Return [X, Y] of the center of cell containing provided text 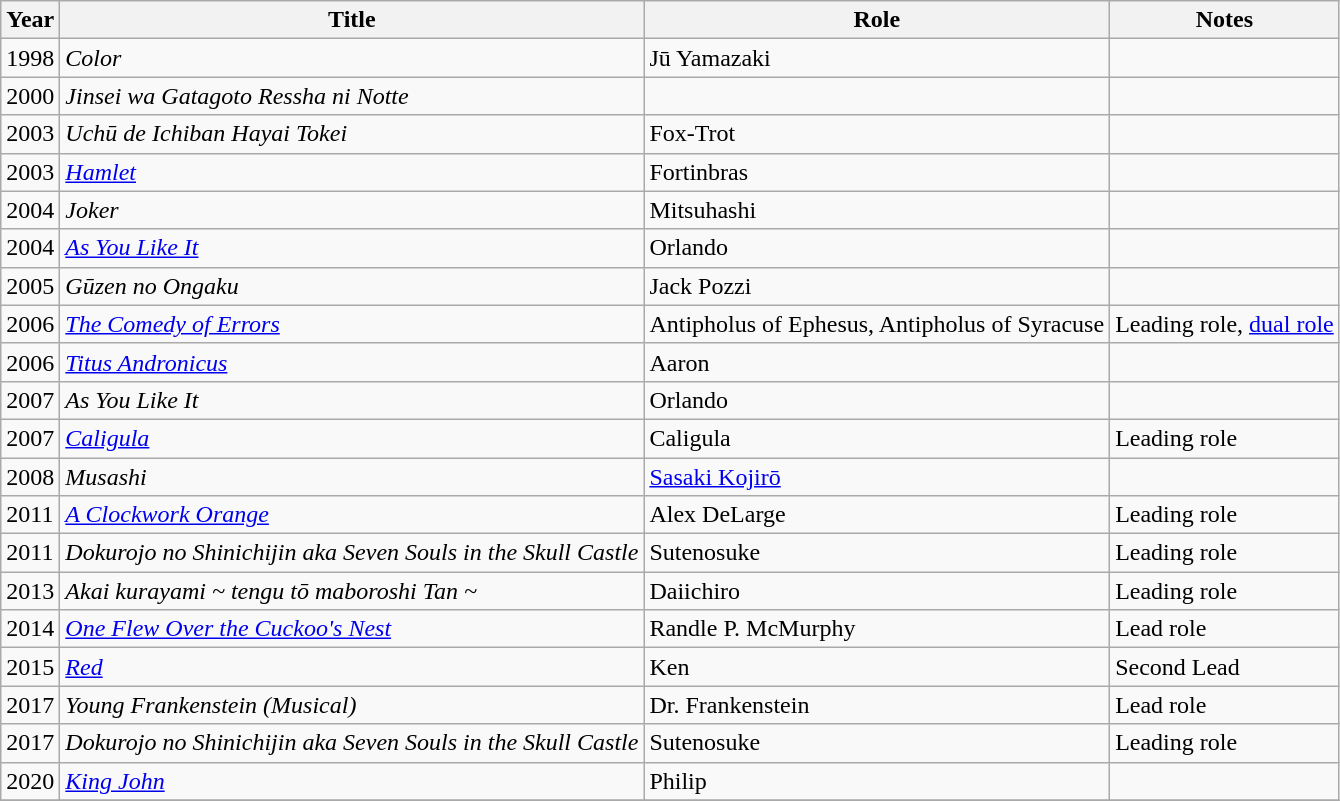
Jack Pozzi [877, 286]
Randle P. McMurphy [877, 629]
Notes [1225, 20]
Second Lead [1225, 667]
2008 [30, 477]
Red [352, 667]
Fortinbras [877, 172]
2013 [30, 591]
Daiichiro [877, 591]
Fox-Trot [877, 134]
Uchū de Ichiban Hayai Tokei [352, 134]
Philip [877, 781]
Sasaki Kojirō [877, 477]
Ken [877, 667]
Dr. Frankenstein [877, 705]
2000 [30, 96]
Joker [352, 210]
Color [352, 58]
Leading role, dual role [1225, 324]
A Clockwork Orange [352, 515]
Gūzen no Ongaku [352, 286]
Mitsuhashi [877, 210]
1998 [30, 58]
2005 [30, 286]
The Comedy of Errors [352, 324]
Title [352, 20]
2014 [30, 629]
Hamlet [352, 172]
2020 [30, 781]
One Flew Over the Cuckoo's Nest [352, 629]
Role [877, 20]
Titus Andronicus [352, 362]
Akai kurayami ~ tengu tō maboroshi Tan ~ [352, 591]
Jū Yamazaki [877, 58]
Aaron [877, 362]
Jinsei wa Gatagoto Ressha ni Notte [352, 96]
Young Frankenstein (Musical) [352, 705]
King John [352, 781]
2015 [30, 667]
Antipholus of Ephesus, Antipholus of Syracuse [877, 324]
Musashi [352, 477]
Year [30, 20]
Alex DeLarge [877, 515]
